Output the (x, y) coordinate of the center of the cell containing the given text.  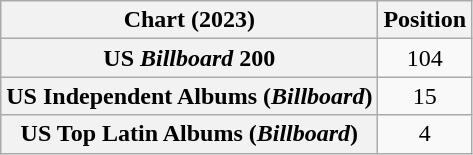
US Billboard 200 (190, 58)
15 (425, 96)
US Independent Albums (Billboard) (190, 96)
4 (425, 134)
US Top Latin Albums (Billboard) (190, 134)
Position (425, 20)
Chart (2023) (190, 20)
104 (425, 58)
